Pinpoint the cell where the given text exists, returning its (X, Y) midpoint coordinate. 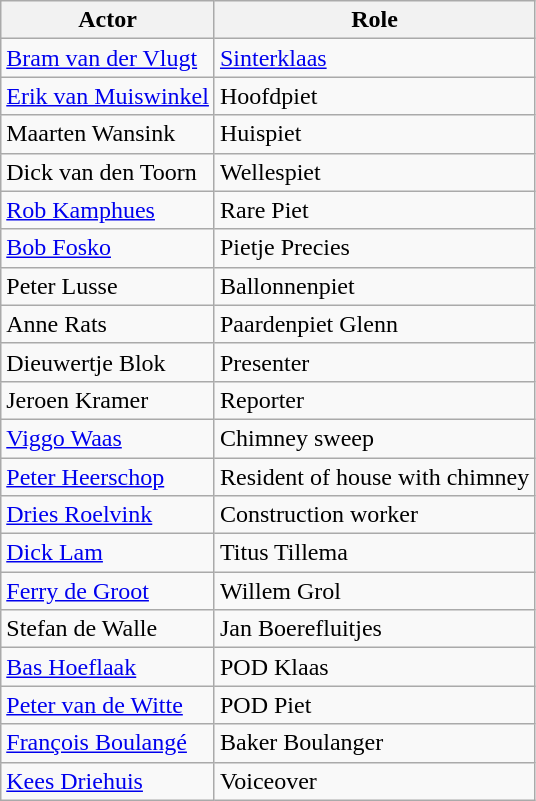
Ballonnenpiet (374, 286)
Hoofdpiet (374, 96)
Peter Lusse (108, 286)
Rare Piet (374, 210)
Sinterklaas (374, 58)
Baker Boulanger (374, 743)
Role (374, 20)
Rob Kamphues (108, 210)
Actor (108, 20)
Jeroen Kramer (108, 400)
François Boulangé (108, 743)
Bob Fosko (108, 248)
Kees Driehuis (108, 781)
Titus Tillema (374, 553)
Dieuwertje Blok (108, 362)
Reporter (374, 400)
POD Klaas (374, 667)
Maarten Wansink (108, 134)
Pietje Precies (374, 248)
Jan Boerefluitjes (374, 629)
Bas Hoeflaak (108, 667)
Peter van de Witte (108, 705)
Anne Rats (108, 324)
Willem Grol (374, 591)
Presenter (374, 362)
Dick Lam (108, 553)
Stefan de Walle (108, 629)
Voiceover (374, 781)
Wellespiet (374, 172)
Ferry de Groot (108, 591)
Dick van den Toorn (108, 172)
POD Piet (374, 705)
Huispiet (374, 134)
Peter Heerschop (108, 477)
Viggo Waas (108, 438)
Construction worker (374, 515)
Paardenpiet Glenn (374, 324)
Bram van der Vlugt (108, 58)
Chimney sweep (374, 438)
Erik van Muiswinkel (108, 96)
Resident of house with chimney (374, 477)
Dries Roelvink (108, 515)
